Return the (x, y) coordinate for the center point of the cell that contains the specified text.  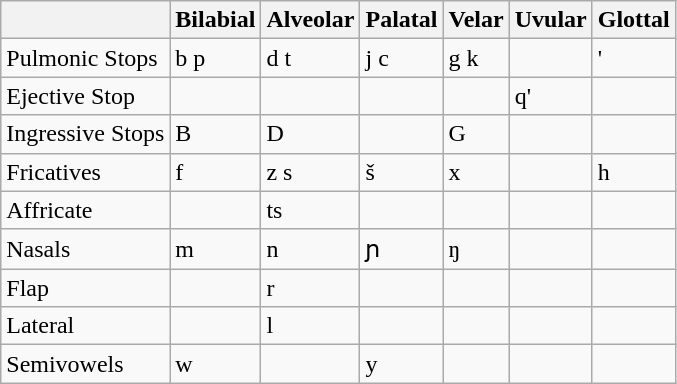
Nasals (86, 249)
Bilabial (216, 20)
x (476, 172)
Semivowels (86, 364)
D (310, 134)
Affricate (86, 210)
Fricatives (86, 172)
Flap (86, 288)
z s (310, 172)
r (310, 288)
' (634, 58)
ŋ (476, 249)
d t (310, 58)
ɲ (402, 249)
Alveolar (310, 20)
Ejective Stop (86, 96)
h (634, 172)
j c (402, 58)
b p (216, 58)
f (216, 172)
G (476, 134)
q' (550, 96)
g k (476, 58)
B (216, 134)
Pulmonic Stops (86, 58)
n (310, 249)
Ingressive Stops (86, 134)
Glottal (634, 20)
Uvular (550, 20)
l (310, 326)
š (402, 172)
ts (310, 210)
Lateral (86, 326)
Palatal (402, 20)
y (402, 364)
w (216, 364)
Velar (476, 20)
m (216, 249)
